Pinpoint the cell where the given text exists, returning its [x, y] midpoint coordinate. 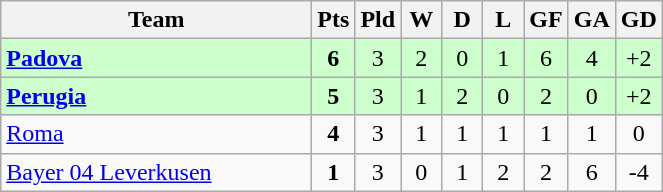
L [504, 20]
Bayer 04 Leverkusen [156, 172]
D [462, 20]
Padova [156, 58]
GD [638, 20]
Team [156, 20]
5 [334, 96]
Pts [334, 20]
Roma [156, 134]
W [422, 20]
Perugia [156, 96]
GA [592, 20]
-4 [638, 172]
GF [546, 20]
Pld [378, 20]
